From the cell containing the given text, extract its center point as (X, Y) coordinate. 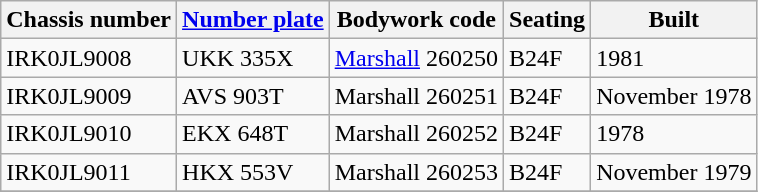
November 1979 (674, 172)
UKK 335X (254, 58)
Marshall 260252 (416, 134)
Built (674, 20)
HKX 553V (254, 172)
November 1978 (674, 96)
IRK0JL9008 (89, 58)
1978 (674, 134)
Marshall 260253 (416, 172)
IRK0JL9010 (89, 134)
Chassis number (89, 20)
AVS 903T (254, 96)
Marshall 260250 (416, 58)
EKX 648T (254, 134)
Bodywork code (416, 20)
Marshall 260251 (416, 96)
IRK0JL9009 (89, 96)
Seating (548, 20)
Number plate (254, 20)
1981 (674, 58)
IRK0JL9011 (89, 172)
